Detect which cell encompasses the target text, then output its [x, y] center coordinate. 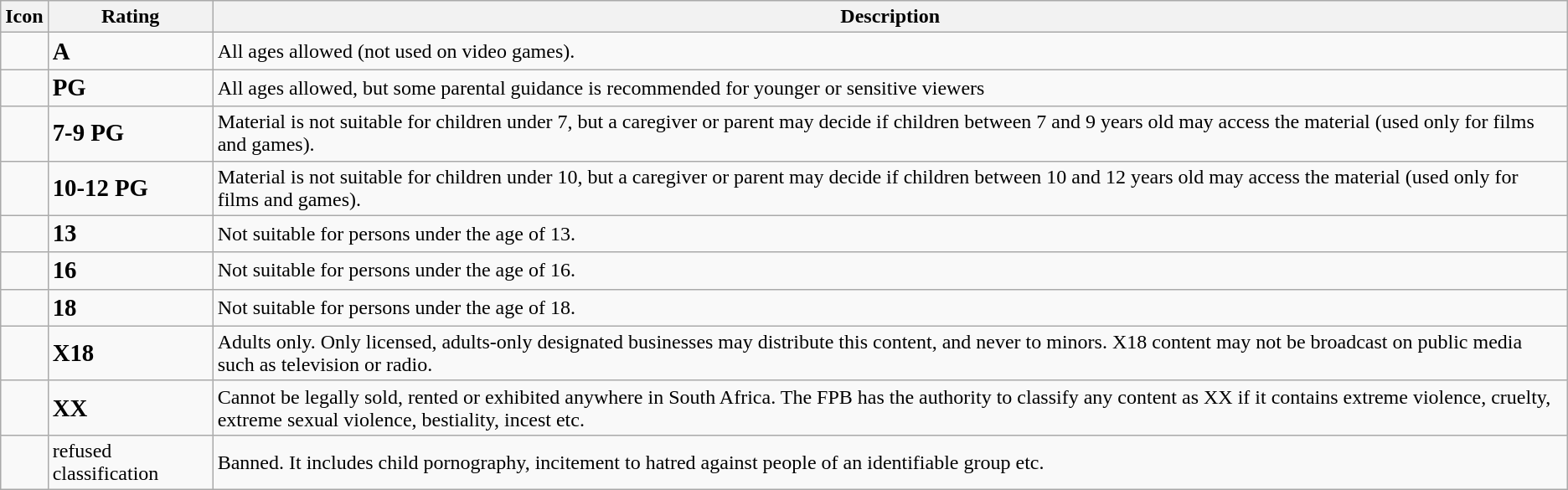
Not suitable for persons under the age of 18. [890, 307]
refused classification [131, 462]
7-9 PG [131, 134]
X18 [131, 353]
XX [131, 407]
All ages allowed (not used on video games). [890, 51]
10-12 PG [131, 188]
PG [131, 88]
16 [131, 271]
Banned. It includes child pornography, incitement to hatred against people of an identifiable group etc. [890, 462]
18 [131, 307]
All ages allowed, but some parental guidance is recommended for younger or sensitive viewers [890, 88]
Rating [131, 17]
Not suitable for persons under the age of 13. [890, 234]
13 [131, 234]
Icon [24, 17]
A [131, 51]
Not suitable for persons under the age of 16. [890, 271]
Description [890, 17]
